Output the [X, Y] coordinate of the center of the cell containing the given text.  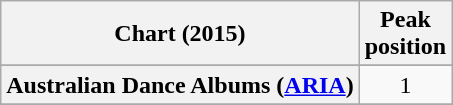
1 [405, 85]
Peakposition [405, 34]
Australian Dance Albums (ARIA) [180, 85]
Chart (2015) [180, 34]
